From the cell containing the given text, extract its center point as [X, Y] coordinate. 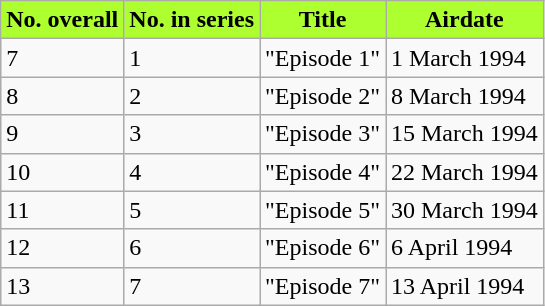
6 April 1994 [465, 248]
"Episode 2" [323, 96]
13 April 1994 [465, 286]
Title [323, 20]
"Episode 5" [323, 210]
4 [192, 172]
3 [192, 134]
9 [62, 134]
15 March 1994 [465, 134]
8 March 1994 [465, 96]
10 [62, 172]
1 March 1994 [465, 58]
22 March 1994 [465, 172]
5 [192, 210]
"Episode 3" [323, 134]
No. in series [192, 20]
"Episode 4" [323, 172]
30 March 1994 [465, 210]
13 [62, 286]
2 [192, 96]
"Episode 7" [323, 286]
11 [62, 210]
12 [62, 248]
6 [192, 248]
"Episode 6" [323, 248]
"Episode 1" [323, 58]
1 [192, 58]
8 [62, 96]
Airdate [465, 20]
No. overall [62, 20]
